For the text-containing cell, return its midpoint in [x, y] coordinate format. 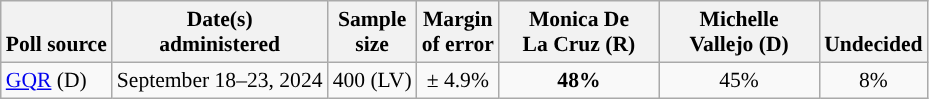
Date(s)administered [220, 32]
45% [739, 80]
Undecided [873, 32]
MichelleVallejo (D) [739, 32]
Poll source [56, 32]
± 4.9% [458, 80]
Samplesize [372, 32]
8% [873, 80]
400 (LV) [372, 80]
48% [579, 80]
Marginof error [458, 32]
GQR (D) [56, 80]
September 18–23, 2024 [220, 80]
Monica DeLa Cruz (R) [579, 32]
